Identify which cell holds the provided text, then report its [X, Y] central coordinate. 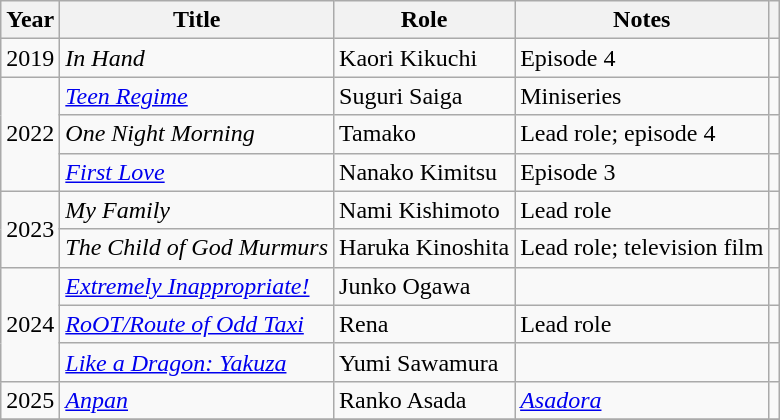
Anpan [197, 400]
Lead role; television film [642, 248]
Ranko Asada [424, 400]
One Night Morning [197, 134]
Like a Dragon: Yakuza [197, 362]
Rena [424, 324]
Teen Regime [197, 96]
RoOT/Route of Odd Taxi [197, 324]
Junko Ogawa [424, 286]
2024 [30, 324]
Nanako Kimitsu [424, 172]
2023 [30, 229]
Year [30, 20]
Haruka Kinoshita [424, 248]
Kaori Kikuchi [424, 58]
Notes [642, 20]
In Hand [197, 58]
Episode 3 [642, 172]
2025 [30, 400]
2022 [30, 134]
Suguri Saiga [424, 96]
Extremely Inappropriate! [197, 286]
My Family [197, 210]
Tamako [424, 134]
Episode 4 [642, 58]
Yumi Sawamura [424, 362]
First Love [197, 172]
The Child of God Murmurs [197, 248]
Role [424, 20]
2019 [30, 58]
Lead role; episode 4 [642, 134]
Nami Kishimoto [424, 210]
Asadora [642, 400]
Title [197, 20]
Miniseries [642, 96]
